Detect which cell encompasses the target text, then output its (x, y) center coordinate. 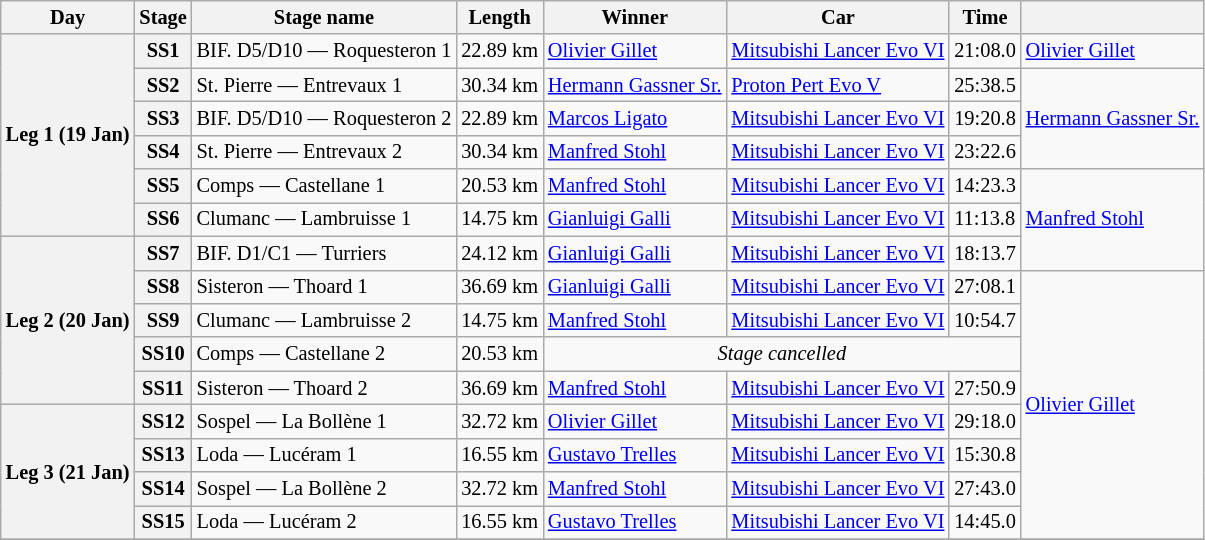
Sisteron — Thoard 2 (324, 388)
10:54.7 (984, 320)
St. Pierre — Entrevaux 1 (324, 85)
SS1 (162, 51)
SS9 (162, 320)
Sospel — La Bollène 1 (324, 421)
SS3 (162, 118)
Length (500, 17)
BIF. D5/D10 — Roquesteron 2 (324, 118)
SS5 (162, 186)
Proton Pert Evo V (838, 85)
BIF. D1/C1 — Turriers (324, 253)
Comps — Castellane 2 (324, 354)
Winner (635, 17)
SS10 (162, 354)
Stage name (324, 17)
27:50.9 (984, 388)
Loda — Lucéram 1 (324, 455)
27:08.1 (984, 287)
SS15 (162, 522)
11:13.8 (984, 219)
Time (984, 17)
BIF. D5/D10 — Roquesteron 1 (324, 51)
Sospel — La Bollène 2 (324, 489)
Comps — Castellane 1 (324, 186)
SS2 (162, 85)
Sisteron — Thoard 1 (324, 287)
Clumanc — Lambruisse 2 (324, 320)
Leg 3 (21 Jan) (68, 472)
Marcos Ligato (635, 118)
SS6 (162, 219)
21:08.0 (984, 51)
SS8 (162, 287)
Clumanc — Lambruisse 1 (324, 219)
Day (68, 17)
29:18.0 (984, 421)
14:23.3 (984, 186)
Loda — Lucéram 2 (324, 522)
14:45.0 (984, 522)
Car (838, 17)
15:30.8 (984, 455)
SS14 (162, 489)
SS4 (162, 152)
Leg 2 (20 Jan) (68, 320)
25:38.5 (984, 85)
Leg 1 (19 Jan) (68, 135)
SS7 (162, 253)
Stage cancelled (782, 354)
SS11 (162, 388)
18:13.7 (984, 253)
24.12 km (500, 253)
SS12 (162, 421)
19:20.8 (984, 118)
27:43.0 (984, 489)
SS13 (162, 455)
23:22.6 (984, 152)
Stage (162, 17)
St. Pierre — Entrevaux 2 (324, 152)
